Return [x, y] of the center of cell containing provided text 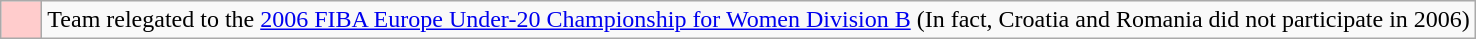
Team relegated to the 2006 FIBA Europe Under-20 Championship for Women Division B (In fact, Croatia and Romania did not participate in 2006) [759, 20]
